Find where the given text appears and provide that cell's center as [x, y] coordinate. 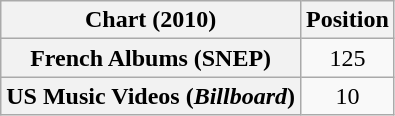
125 [348, 58]
Chart (2010) [151, 20]
French Albums (SNEP) [151, 58]
Position [348, 20]
10 [348, 96]
US Music Videos (Billboard) [151, 96]
